For the text-containing cell, return its midpoint in [x, y] coordinate format. 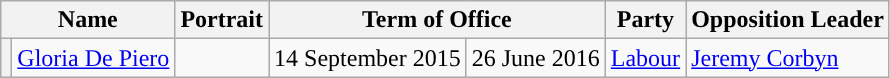
Opposition Leader [788, 20]
Party [645, 20]
Portrait [222, 20]
14 September 2015 [368, 58]
Term of Office [438, 20]
Name [88, 20]
Labour [645, 58]
Jeremy Corbyn [788, 58]
26 June 2016 [536, 58]
Gloria De Piero [94, 58]
